Provide the (x, y) coordinate of the cell's center where the given text is located.  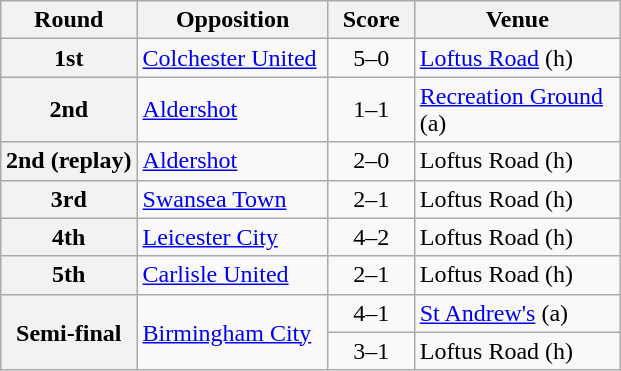
3rd (68, 199)
1st (68, 58)
4th (68, 237)
Opposition (232, 20)
2nd (68, 110)
5–0 (371, 58)
Leicester City (232, 237)
2nd (replay) (68, 161)
St Andrew's (a) (517, 313)
Score (371, 20)
2–0 (371, 161)
Recreation Ground (a) (517, 110)
Round (68, 20)
Carlisle United (232, 275)
Semi-final (68, 332)
3–1 (371, 351)
Birmingham City (232, 332)
Venue (517, 20)
4–2 (371, 237)
Swansea Town (232, 199)
4–1 (371, 313)
5th (68, 275)
1–1 (371, 110)
Colchester United (232, 58)
